Scan for the cell matching the given text and deliver its [x, y] coordinate at center. 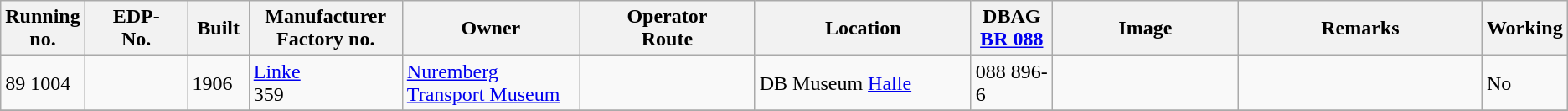
1906 [218, 82]
OperatorRoute [668, 29]
Built [218, 29]
Nuremberg Transport Museum [491, 82]
Location [863, 29]
Image [1145, 29]
Owner [491, 29]
Remarks [1360, 29]
89 1004 [43, 82]
EDP-No. [136, 29]
Working [1524, 29]
DB Museum Halle [863, 82]
Runningno. [43, 29]
Linke359 [325, 82]
No [1524, 82]
DBAGBR 088 [1012, 29]
ManufacturerFactory no. [325, 29]
088 896-6 [1012, 82]
